Locate the cell with the specified text and output its [x, y] center coordinate. 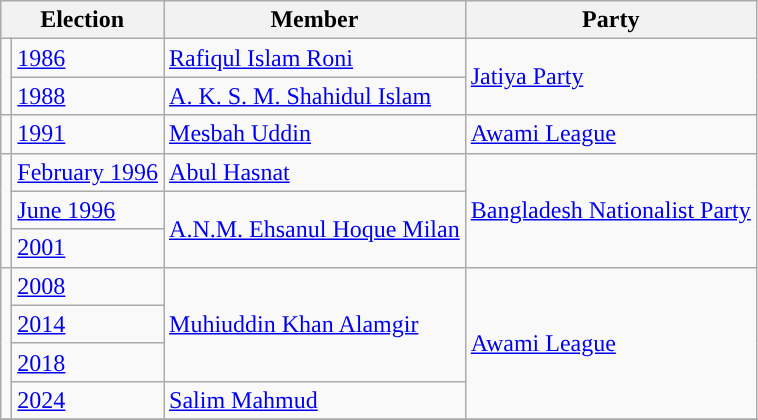
Mesbah Uddin [315, 134]
Bangladesh Nationalist Party [610, 210]
Rafiqul Islam Roni [315, 58]
Salim Mahmud [315, 400]
A. K. S. M. Shahidul Islam [315, 96]
1986 [88, 58]
A.N.M. Ehsanul Hoque Milan [315, 229]
Election [82, 20]
Member [315, 20]
1991 [88, 134]
2008 [88, 286]
2014 [88, 324]
2024 [88, 400]
Muhiuddin Khan Alamgir [315, 324]
February 1996 [88, 172]
Party [610, 20]
Abul Hasnat [315, 172]
Jatiya Party [610, 77]
1988 [88, 96]
2018 [88, 362]
2001 [88, 248]
June 1996 [88, 210]
